For the text-containing cell, return its midpoint in [x, y] coordinate format. 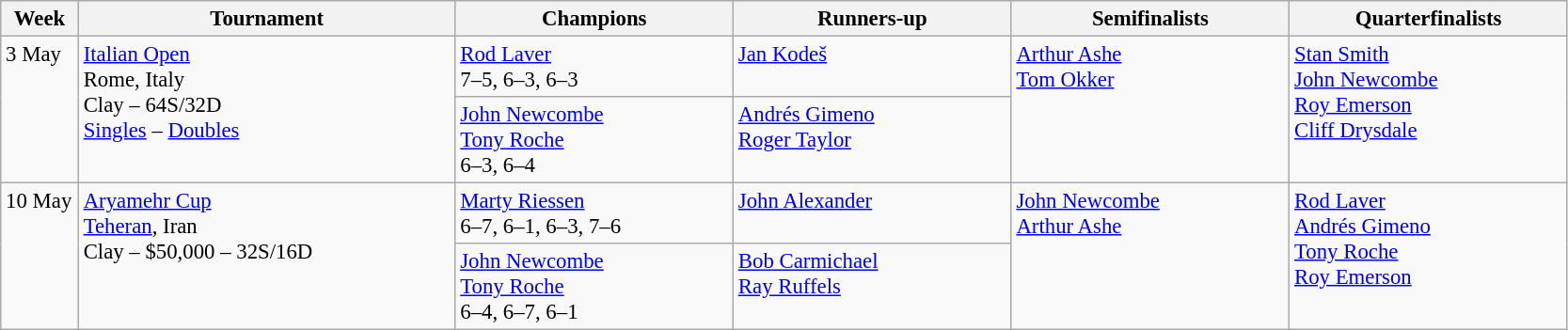
Week [40, 19]
Rod Laver Andrés Gimeno Tony Roche Roy Emerson [1429, 257]
10 May [40, 257]
Stan Smith John Newcombe Roy Emerson Cliff Drysdale [1429, 110]
3 May [40, 110]
Aryamehr Cup Teheran, Iran Clay – $50,000 – 32S/16D [267, 257]
John Alexander [873, 214]
Arthur Ashe Tom Okker [1150, 110]
Marty Riessen6–7, 6–1, 6–3, 7–6 [594, 214]
Jan Kodeš [873, 68]
Italian Open Rome, ItalyClay – 64S/32D Singles – Doubles [267, 110]
John Newcombe Tony Roche6–4, 6–7, 6–1 [594, 287]
Champions [594, 19]
Quarterfinalists [1429, 19]
Runners-up [873, 19]
Bob Carmichael Ray Ruffels [873, 287]
Tournament [267, 19]
John Newcombe Arthur Ashe [1150, 257]
Semifinalists [1150, 19]
Rod Laver7–5, 6–3, 6–3 [594, 68]
Andrés Gimeno Roger Taylor [873, 140]
John Newcombe Tony Roche6–3, 6–4 [594, 140]
